Find where the given text appears and provide that cell's center as [X, Y] coordinate. 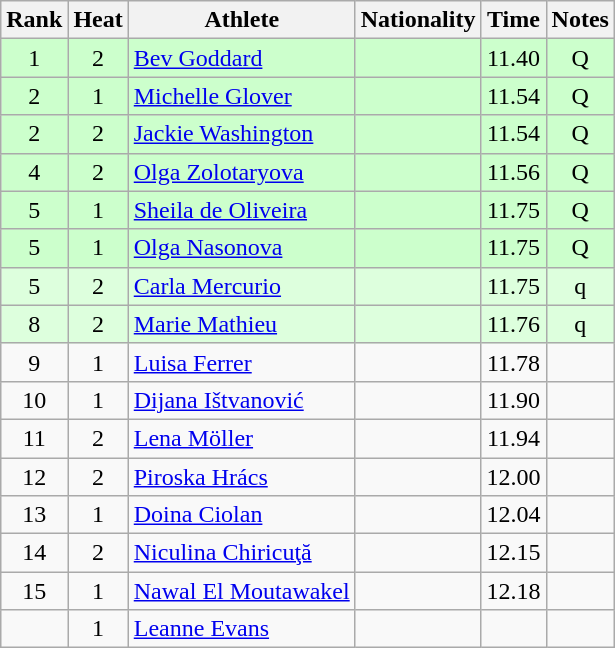
Notes [580, 20]
11.56 [514, 172]
11.76 [514, 324]
15 [34, 591]
11 [34, 438]
Bev Goddard [242, 58]
10 [34, 400]
12.15 [514, 553]
14 [34, 553]
Michelle Glover [242, 96]
12.04 [514, 515]
12 [34, 477]
8 [34, 324]
Heat [98, 20]
4 [34, 172]
Jackie Washington [242, 134]
Olga Nasonova [242, 248]
Luisa Ferrer [242, 362]
Niculina Chiricuţă [242, 553]
Sheila de Oliveira [242, 210]
Doina Ciolan [242, 515]
Lena Möller [242, 438]
Leanne Evans [242, 629]
11.78 [514, 362]
Piroska Hrács [242, 477]
12.18 [514, 591]
Marie Mathieu [242, 324]
13 [34, 515]
Carla Mercurio [242, 286]
12.00 [514, 477]
Rank [34, 20]
11.90 [514, 400]
9 [34, 362]
Nawal El Moutawakel [242, 591]
11.94 [514, 438]
Nationality [418, 20]
Dijana Ištvanović [242, 400]
Olga Zolotaryova [242, 172]
Time [514, 20]
Athlete [242, 20]
11.40 [514, 58]
